Detect which cell encompasses the target text, then output its (x, y) center coordinate. 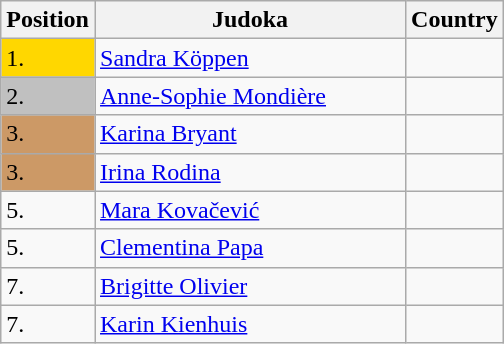
Country (455, 20)
Mara Kovačević (250, 210)
Sandra Köppen (250, 58)
Karin Kienhuis (250, 324)
Anne-Sophie Mondière (250, 96)
2. (48, 96)
Clementina Papa (250, 248)
Judoka (250, 20)
Brigitte Olivier (250, 286)
1. (48, 58)
Position (48, 20)
Karina Bryant (250, 134)
Irina Rodina (250, 172)
